Identify which cell holds the provided text, then report its [X, Y] central coordinate. 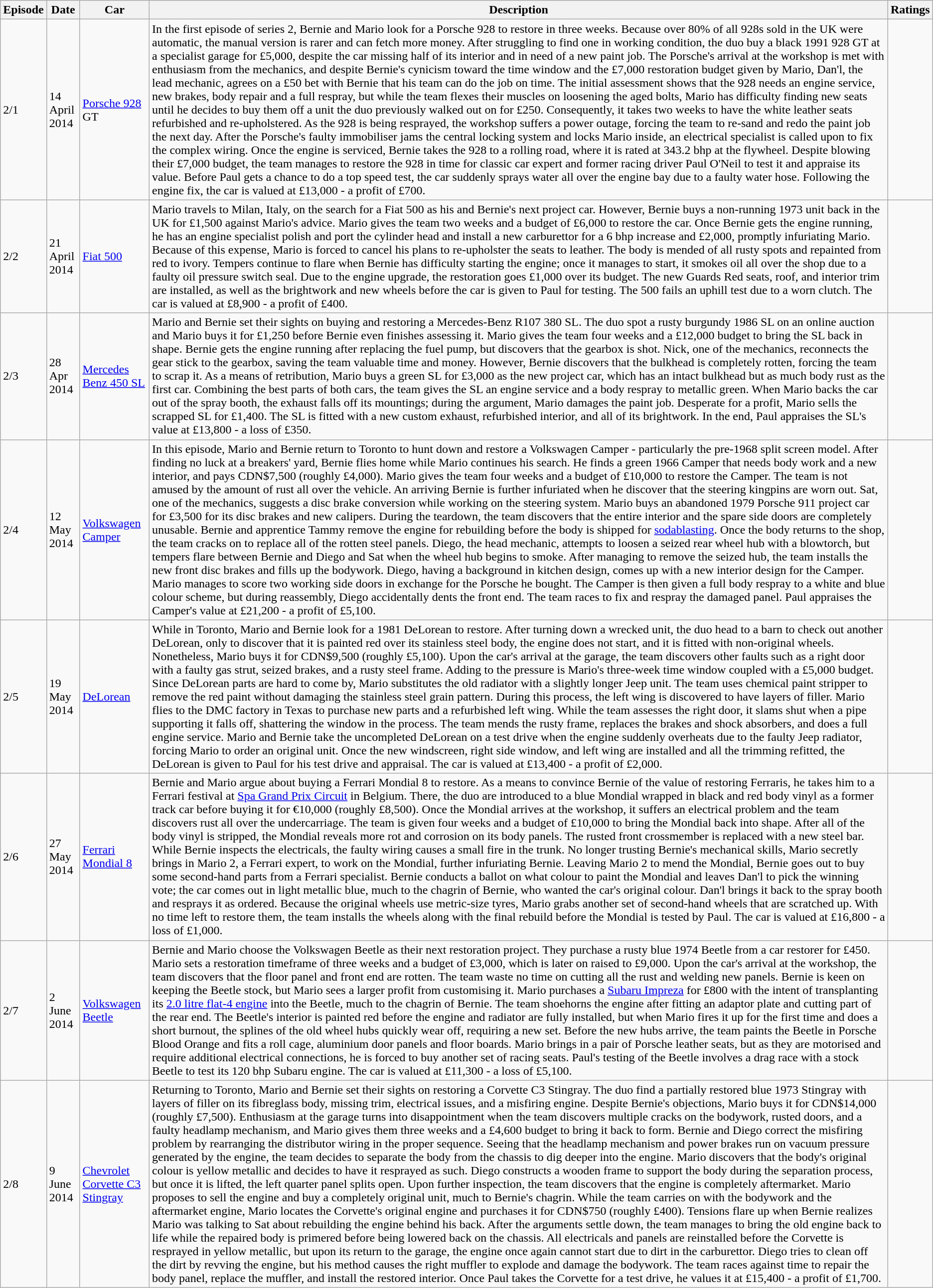
Ratings [910, 10]
Mercedes Benz 450 SL [115, 376]
Porsche 928 GT [115, 110]
Description [519, 10]
Volkswagen Beetle [115, 1010]
2/2 [23, 256]
Fiat 500 [115, 256]
Ferrari Mondial 8 [115, 857]
19 May 2014 [63, 697]
Car [115, 10]
DeLorean [115, 697]
2/1 [23, 110]
Date [63, 10]
28 Apr 2014 [63, 376]
Chevrolet Corvette C3 Stingray [115, 1184]
21 April 2014 [63, 256]
2/6 [23, 857]
12 May 2014 [63, 530]
Volkswagen Camper [115, 530]
2/3 [23, 376]
2 June 2014 [63, 1010]
Episode [23, 10]
2/7 [23, 1010]
2/5 [23, 697]
27 May 2014 [63, 857]
2/4 [23, 530]
9 June 2014 [63, 1184]
14 April 2014 [63, 110]
2/8 [23, 1184]
